Capture the cell that displays the provided text and extract its [X, Y] central coordinate. 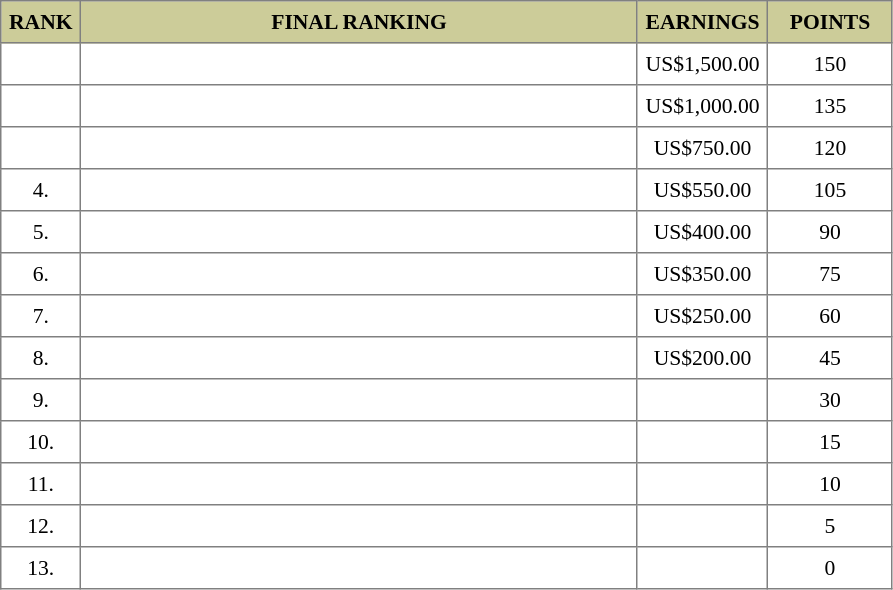
US$200.00 [702, 358]
13. [41, 568]
150 [830, 64]
60 [830, 316]
US$550.00 [702, 190]
105 [830, 190]
8. [41, 358]
US$400.00 [702, 232]
11. [41, 484]
5 [830, 526]
6. [41, 274]
US$750.00 [702, 148]
30 [830, 400]
US$1,000.00 [702, 106]
RANK [41, 22]
4. [41, 190]
US$350.00 [702, 274]
EARNINGS [702, 22]
0 [830, 568]
5. [41, 232]
135 [830, 106]
15 [830, 442]
US$1,500.00 [702, 64]
7. [41, 316]
9. [41, 400]
US$250.00 [702, 316]
10. [41, 442]
120 [830, 148]
90 [830, 232]
45 [830, 358]
12. [41, 526]
75 [830, 274]
FINAL RANKING [359, 22]
10 [830, 484]
POINTS [830, 22]
